Capture the cell that displays the provided text and extract its [x, y] central coordinate. 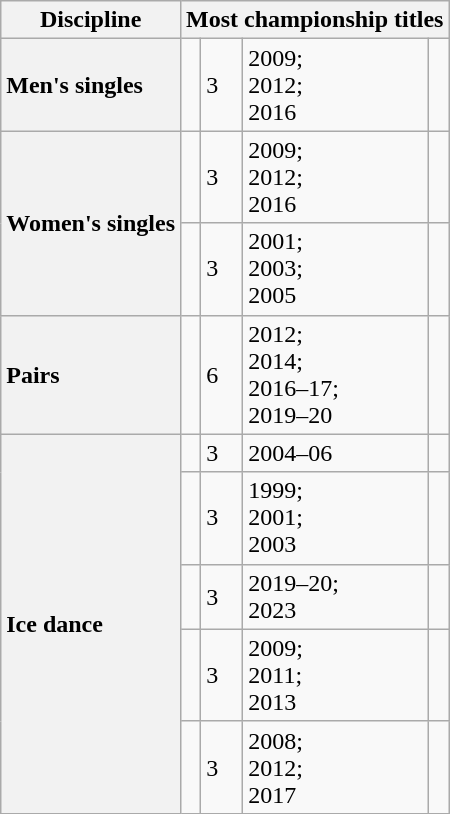
2019–20;2023 [336, 596]
Men's singles [91, 85]
Discipline [91, 20]
Ice dance [91, 624]
2009;2011;2013 [336, 675]
1999;2001;2003 [336, 518]
Women's singles [91, 223]
2008;2012;2017 [336, 767]
6 [222, 374]
Most championship titles [315, 20]
2001;2003;2005 [336, 269]
Pairs [91, 374]
2004–06 [336, 453]
2012;2014;2016–17;2019–20 [336, 374]
